Locate the cell with the specified text and output its [X, Y] center coordinate. 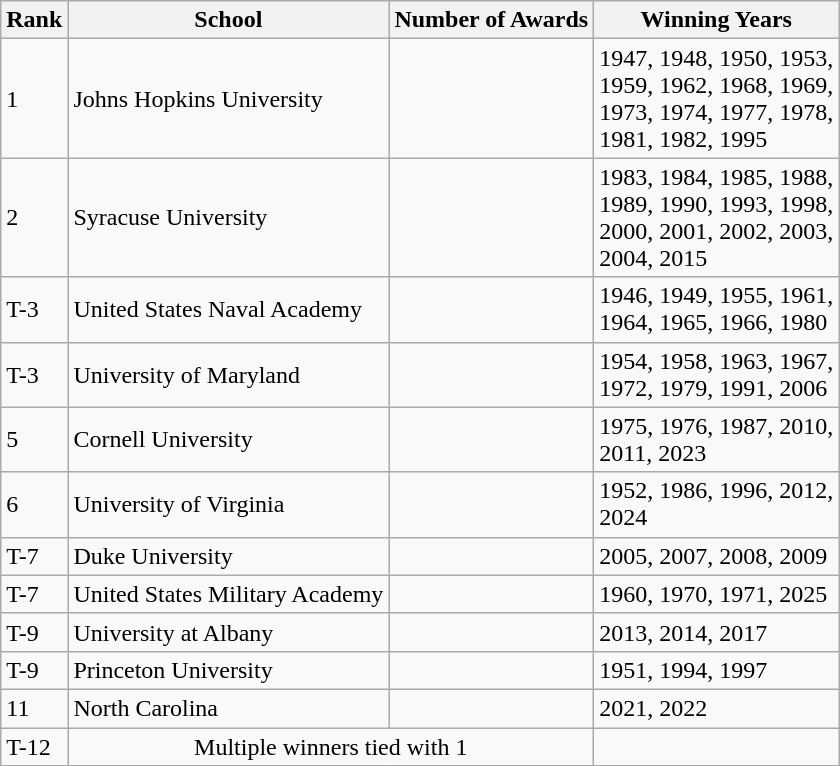
Multiple winners tied with 1 [331, 747]
Johns Hopkins University [228, 98]
1975, 1976, 1987, 2010, 2011, 2023 [716, 440]
1 [34, 98]
5 [34, 440]
1946, 1949, 1955, 1961, 1964, 1965, 1966, 1980 [716, 310]
University at Albany [228, 632]
North Carolina [228, 708]
United States Naval Academy [228, 310]
Rank [34, 20]
Syracuse University [228, 218]
University of Maryland [228, 374]
Princeton University [228, 670]
2021, 2022 [716, 708]
2013, 2014, 2017 [716, 632]
2005, 2007, 2008, 2009 [716, 556]
1954, 1958, 1963, 1967, 1972, 1979, 1991, 2006 [716, 374]
1960, 1970, 1971, 2025 [716, 594]
11 [34, 708]
School [228, 20]
1951, 1994, 1997 [716, 670]
Cornell University [228, 440]
Duke University [228, 556]
1952, 1986, 1996, 2012, 2024 [716, 504]
6 [34, 504]
1983, 1984, 1985, 1988, 1989, 1990, 1993, 1998, 2000, 2001, 2002, 2003, 2004, 2015 [716, 218]
United States Military Academy [228, 594]
Number of Awards [492, 20]
1947, 1948, 1950, 1953, 1959, 1962, 1968, 1969, 1973, 1974, 1977, 1978,1981, 1982, 1995 [716, 98]
University of Virginia [228, 504]
2 [34, 218]
Winning Years [716, 20]
T-12 [34, 747]
